For the text-containing cell, return its midpoint in (X, Y) coordinate format. 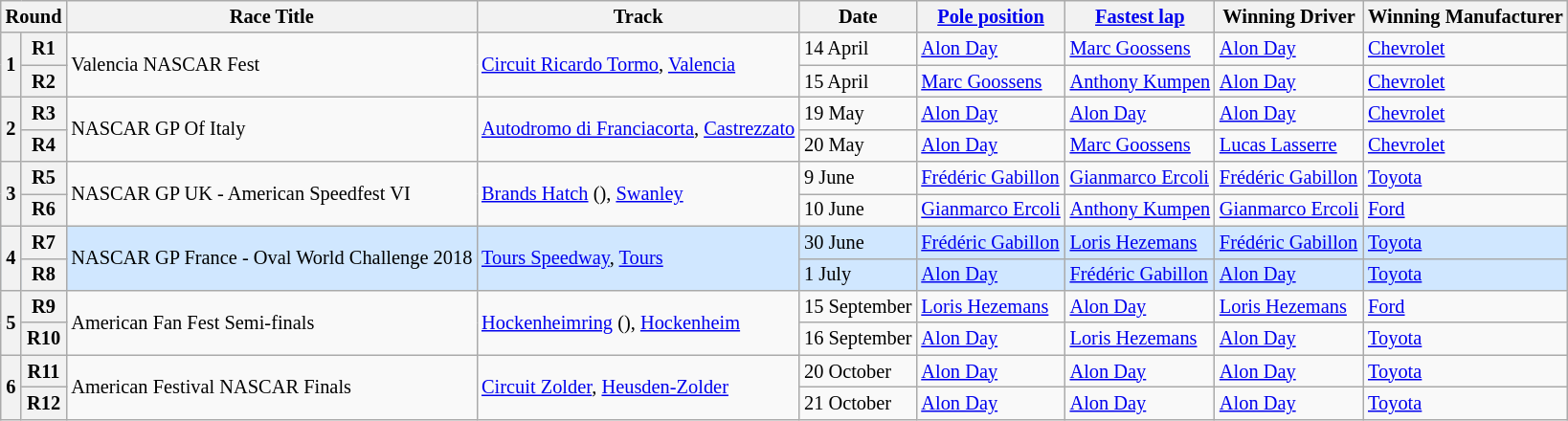
20 May (858, 145)
Fastest lap (1140, 16)
R3 (44, 113)
Date (858, 16)
15 September (858, 306)
R4 (44, 145)
2 (11, 128)
R7 (44, 242)
Lucas Lasserre (1288, 145)
Track (638, 16)
Tours Speedway, Tours (638, 258)
19 May (858, 113)
Winning Driver (1288, 16)
21 October (858, 403)
6 (11, 387)
Brands Hatch (), Swanley (638, 193)
Winning Manufacturer (1465, 16)
American Festival NASCAR Finals (272, 387)
16 September (858, 339)
3 (11, 193)
R10 (44, 339)
Race Title (272, 16)
4 (11, 258)
R6 (44, 210)
5 (11, 321)
Hockenheimring (), Hockenheim (638, 321)
30 June (858, 242)
R11 (44, 371)
NASCAR GP UK - American Speedfest VI (272, 193)
Circuit Ricardo Tormo, Valencia (638, 65)
American Fan Fest Semi-finals (272, 321)
10 June (858, 210)
R12 (44, 403)
R1 (44, 49)
Pole position (990, 16)
NASCAR GP France - Oval World Challenge 2018 (272, 258)
20 October (858, 371)
Round (34, 16)
R8 (44, 275)
1 July (858, 275)
9 June (858, 178)
R9 (44, 306)
14 April (858, 49)
Valencia NASCAR Fest (272, 65)
R5 (44, 178)
Autodromo di Franciacorta, Castrezzato (638, 128)
NASCAR GP Of Italy (272, 128)
R2 (44, 81)
Circuit Zolder, Heusden-Zolder (638, 387)
15 April (858, 81)
1 (11, 65)
